Scan for the cell matching the given text and deliver its [x, y] coordinate at center. 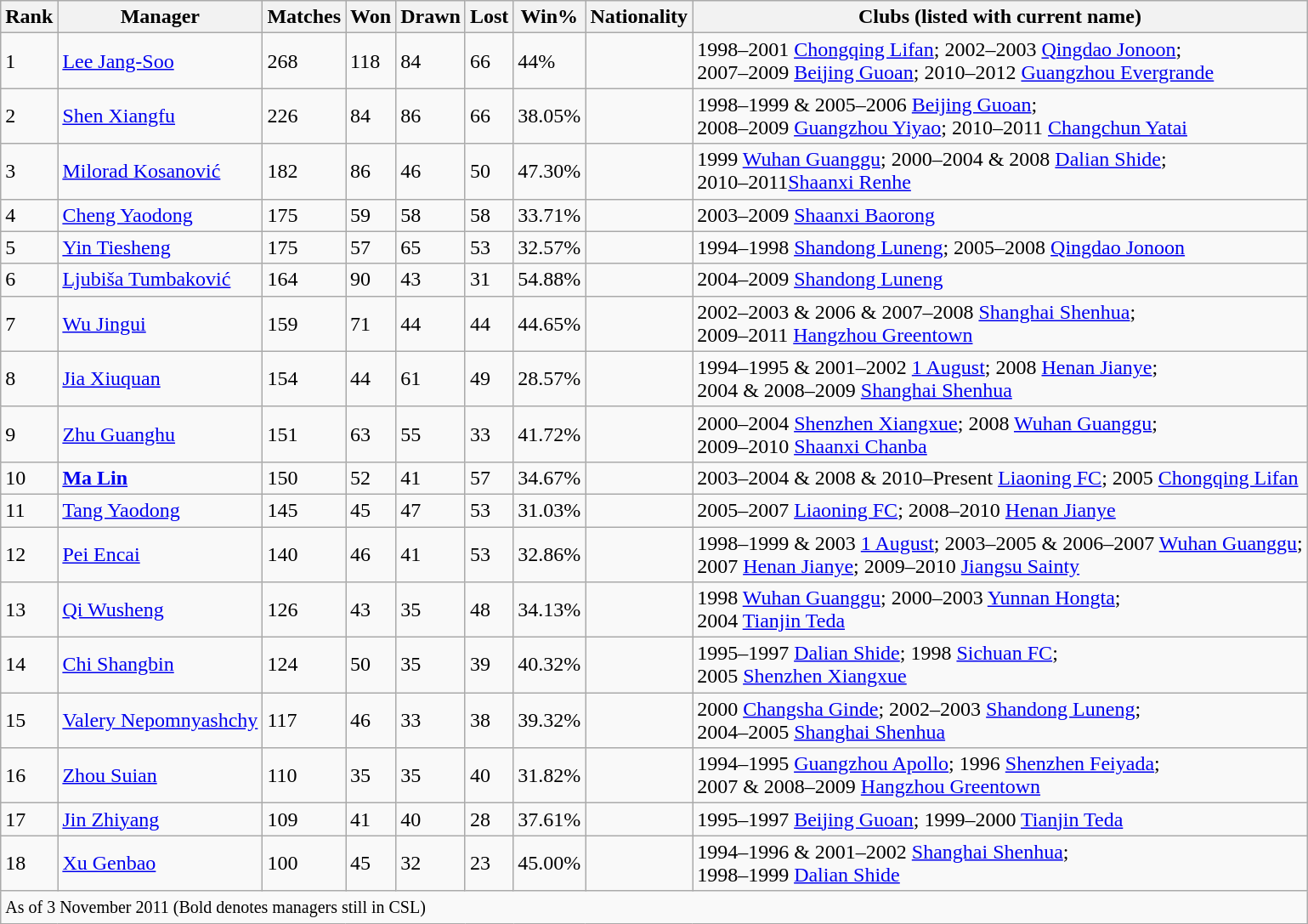
31.03% [549, 510]
Valery Nepomnyashchy [160, 721]
124 [304, 665]
71 [371, 323]
23 [489, 864]
Lost [489, 17]
2003–2009 Shaanxi Baorong [1000, 215]
7 [29, 323]
12 [29, 554]
13 [29, 610]
118 [371, 61]
4 [29, 215]
Nationality [639, 17]
39 [489, 665]
38.05% [549, 116]
28.57% [549, 379]
140 [304, 554]
15 [29, 721]
39.32% [549, 721]
Shen Xiangfu [160, 116]
34.67% [549, 478]
145 [304, 510]
226 [304, 116]
65 [431, 247]
Wu Jingui [160, 323]
Chi Shangbin [160, 665]
268 [304, 61]
117 [304, 721]
32.86% [549, 554]
5 [29, 247]
1998–2001 Chongqing Lifan; 2002–2003 Qingdao Jonoon; 2007–2009 Beijing Guoan; 2010–2012 Guangzhou Evergrande [1000, 61]
90 [371, 280]
Drawn [431, 17]
150 [304, 478]
Matches [304, 17]
59 [371, 215]
2000–2004 Shenzhen Xiangxue; 2008 Wuhan Guanggu; 2009–2010 Shaanxi Chanba [1000, 434]
61 [431, 379]
1998 Wuhan Guanggu; 2000–2003 Yunnan Hongta; 2004 Tianjin Teda [1000, 610]
33.71% [549, 215]
1999 Wuhan Guanggu; 2000–2004 & 2008 Dalian Shide; 2010–2011Shaanxi Renhe [1000, 172]
37.61% [549, 819]
151 [304, 434]
2000 Changsha Ginde; 2002–2003 Shandong Luneng; 2004–2005 Shanghai Shenhua [1000, 721]
2003–2004 & 2008 & 2010–Present Liaoning FC; 2005 Chongqing Lifan [1000, 478]
2005–2007 Liaoning FC; 2008–2010 Henan Jianye [1000, 510]
18 [29, 864]
31 [489, 280]
Zhou Suian [160, 775]
3 [29, 172]
63 [371, 434]
2 [29, 116]
41.72% [549, 434]
As of 3 November 2011 (Bold denotes managers still in CSL) [654, 907]
1994–1995 Guangzhou Apollo; 1996 Shenzhen Feiyada; 2007 & 2008–2009 Hangzhou Greentown [1000, 775]
31.82% [549, 775]
1 [29, 61]
154 [304, 379]
55 [431, 434]
Cheng Yaodong [160, 215]
1994–1996 & 2001–2002 Shanghai Shenhua; 1998–1999 Dalian Shide [1000, 864]
1998–1999 & 2003 1 August; 2003–2005 & 2006–2007 Wuhan Guanggu; 2007 Henan Jianye; 2009–2010 Jiangsu Sainty [1000, 554]
182 [304, 172]
48 [489, 610]
2004–2009 Shandong Luneng [1000, 280]
14 [29, 665]
28 [489, 819]
17 [29, 819]
9 [29, 434]
44% [549, 61]
Lee Jang-Soo [160, 61]
47.30% [549, 172]
164 [304, 280]
11 [29, 510]
159 [304, 323]
Rank [29, 17]
Pei Encai [160, 554]
110 [304, 775]
38 [489, 721]
Jia Xiuquan [160, 379]
Ljubiša Tumbaković [160, 280]
6 [29, 280]
Xu Genbao [160, 864]
Qi Wusheng [160, 610]
2002–2003 & 2006 & 2007–2008 Shanghai Shenhua; 2009–2011 Hangzhou Greentown [1000, 323]
Won [371, 17]
Yin Tiesheng [160, 247]
Milorad Kosanović [160, 172]
100 [304, 864]
52 [371, 478]
44.65% [549, 323]
Clubs (listed with current name) [1000, 17]
32.57% [549, 247]
Tang Yaodong [160, 510]
1994–1995 & 2001–2002 1 August; 2008 Henan Jianye; 2004 & 2008–2009 Shanghai Shenhua [1000, 379]
1998–1999 & 2005–2006 Beijing Guoan; 2008–2009 Guangzhou Yiyao; 2010–2011 Changchun Yatai [1000, 116]
49 [489, 379]
1994–1998 Shandong Luneng; 2005–2008 Qingdao Jonoon [1000, 247]
45.00% [549, 864]
109 [304, 819]
126 [304, 610]
8 [29, 379]
40.32% [549, 665]
54.88% [549, 280]
47 [431, 510]
Win% [549, 17]
Manager [160, 17]
1995–1997 Dalian Shide; 1998 Sichuan FC; 2005 Shenzhen Xiangxue [1000, 665]
Zhu Guanghu [160, 434]
34.13% [549, 610]
32 [431, 864]
10 [29, 478]
1995–1997 Beijing Guoan; 1999–2000 Tianjin Teda [1000, 819]
Ma Lin [160, 478]
Jin Zhiyang [160, 819]
16 [29, 775]
